Capture the cell that displays the provided text and extract its [X, Y] central coordinate. 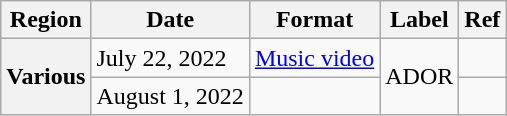
August 1, 2022 [170, 96]
Music video [314, 58]
Various [46, 77]
July 22, 2022 [170, 58]
Ref [482, 20]
Region [46, 20]
Date [170, 20]
Format [314, 20]
ADOR [420, 77]
Label [420, 20]
